From the cell containing the given text, extract its center point as (X, Y) coordinate. 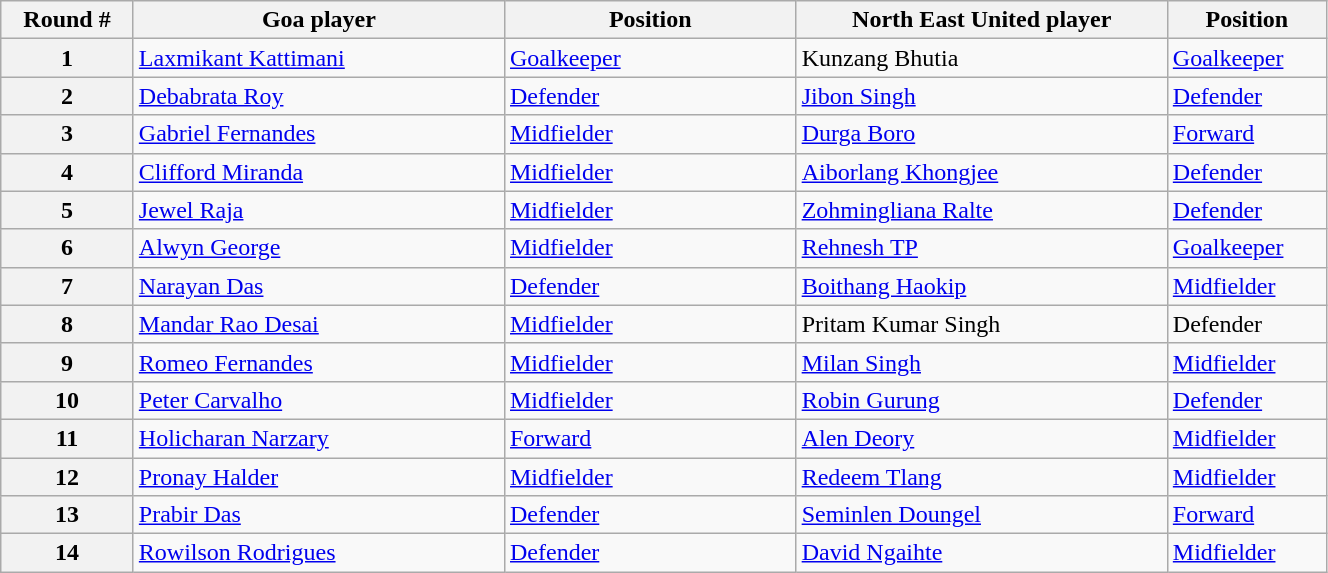
Gabriel Fernandes (318, 134)
Durga Boro (982, 134)
6 (68, 248)
3 (68, 134)
Goa player (318, 20)
Clifford Miranda (318, 172)
Jibon Singh (982, 96)
8 (68, 324)
7 (68, 286)
Kunzang Bhutia (982, 58)
Holicharan Narzary (318, 438)
Rowilson Rodrigues (318, 553)
Aiborlang Khongjee (982, 172)
Jewel Raja (318, 210)
2 (68, 96)
12 (68, 477)
Zohmingliana Ralte (982, 210)
North East United player (982, 20)
9 (68, 362)
Alwyn George (318, 248)
Redeem Tlang (982, 477)
Pritam Kumar Singh (982, 324)
10 (68, 400)
Laxmikant Kattimani (318, 58)
Robin Gurung (982, 400)
Rehnesh TP (982, 248)
13 (68, 515)
Alen Deory (982, 438)
Prabir Das (318, 515)
Narayan Das (318, 286)
Boithang Haokip (982, 286)
14 (68, 553)
David Ngaihte (982, 553)
1 (68, 58)
Milan Singh (982, 362)
11 (68, 438)
Romeo Fernandes (318, 362)
Pronay Halder (318, 477)
Debabrata Roy (318, 96)
Peter Carvalho (318, 400)
5 (68, 210)
Mandar Rao Desai (318, 324)
4 (68, 172)
Round # (68, 20)
Seminlen Doungel (982, 515)
